Provide the [X, Y] coordinate of the cell's center where the given text is located.  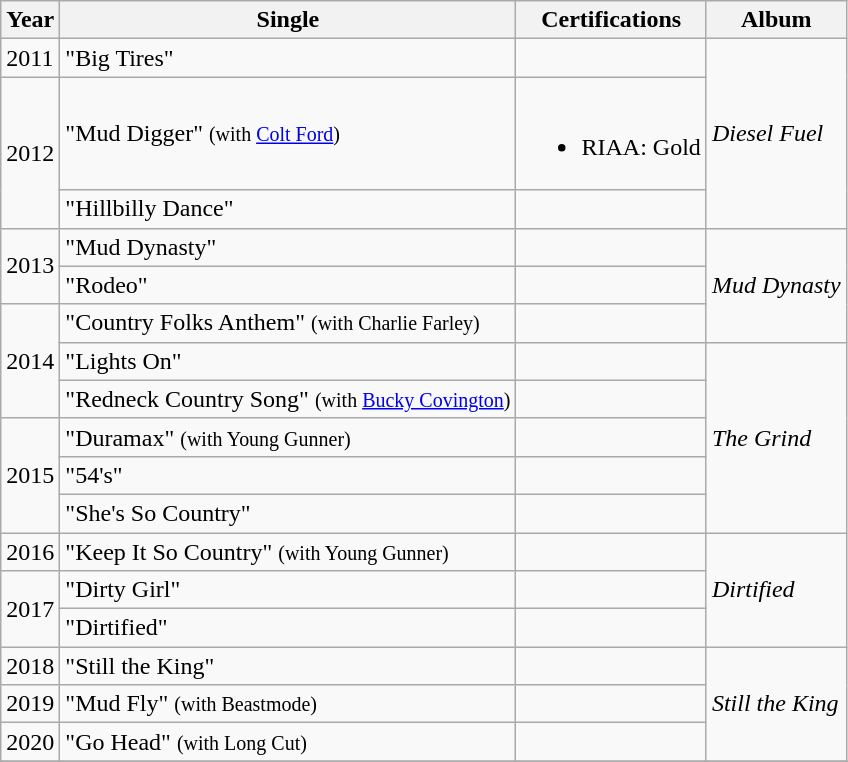
"Mud Digger" (with Colt Ford) [288, 134]
"Redneck Country Song" (with Bucky Covington) [288, 399]
"Country Folks Anthem" (with Charlie Farley) [288, 323]
2011 [30, 58]
"She's So Country" [288, 513]
2012 [30, 152]
"Dirty Girl" [288, 590]
Single [288, 20]
Album [776, 20]
"Dirtified" [288, 628]
"Hillbilly Dance" [288, 209]
"Big Tires" [288, 58]
"54's" [288, 475]
"Keep It So Country" (with Young Gunner) [288, 551]
"Rodeo" [288, 285]
Still the King [776, 704]
"Go Head" (with Long Cut) [288, 742]
Mud Dynasty [776, 285]
Certifications [611, 20]
2019 [30, 704]
2013 [30, 266]
"Mud Fly" (with Beastmode) [288, 704]
2014 [30, 361]
2017 [30, 609]
2020 [30, 742]
Year [30, 20]
"Mud Dynasty" [288, 247]
2015 [30, 475]
"Still the King" [288, 666]
"Lights On" [288, 361]
The Grind [776, 437]
Diesel Fuel [776, 134]
"Duramax" (with Young Gunner) [288, 437]
2018 [30, 666]
RIAA: Gold [611, 134]
Dirtified [776, 589]
2016 [30, 551]
